Find where the given text appears and provide that cell's center as [x, y] coordinate. 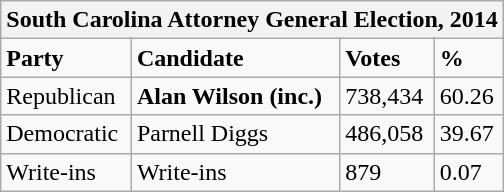
Votes [388, 58]
39.67 [468, 134]
Alan Wilson (inc.) [235, 96]
% [468, 58]
0.07 [468, 172]
Parnell Diggs [235, 134]
South Carolina Attorney General Election, 2014 [252, 20]
60.26 [468, 96]
486,058 [388, 134]
Candidate [235, 58]
Democratic [66, 134]
Republican [66, 96]
738,434 [388, 96]
Party [66, 58]
879 [388, 172]
